For the text-containing cell, return its midpoint in (x, y) coordinate format. 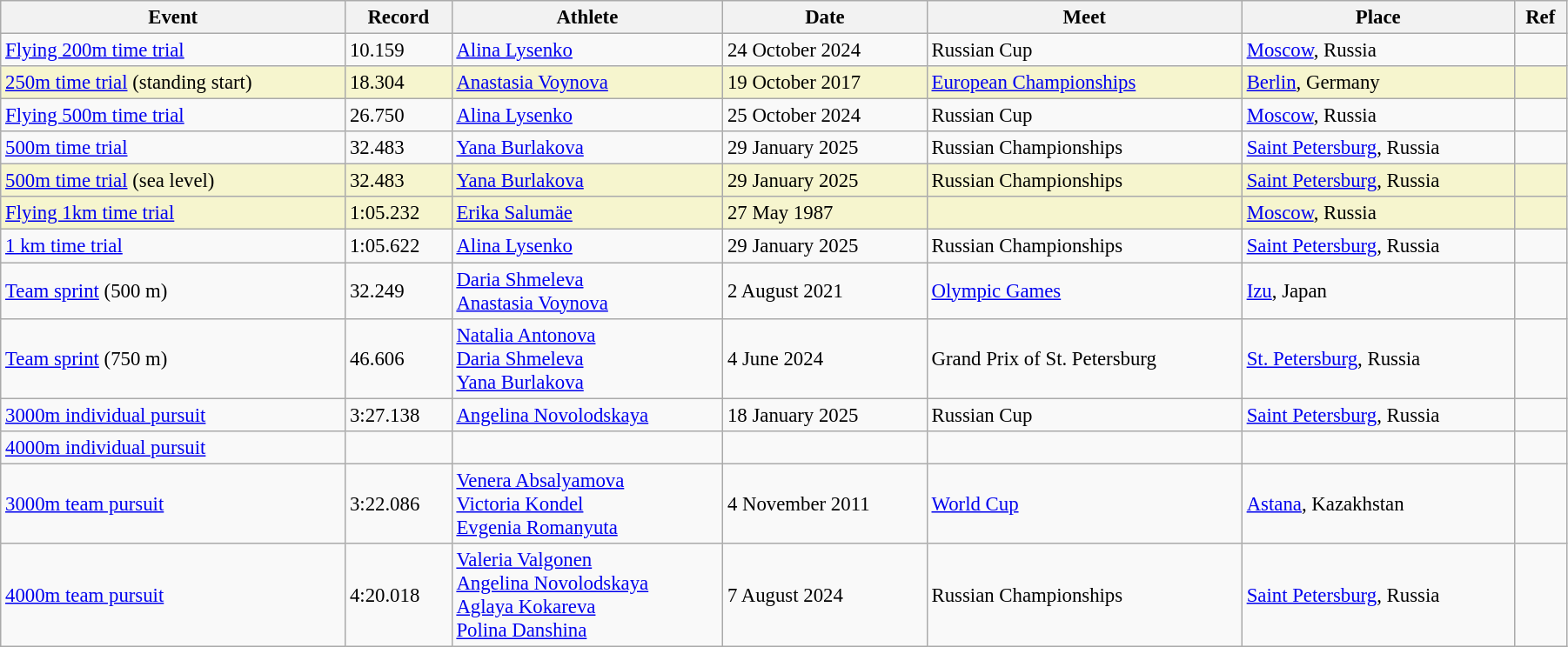
3:27.138 (399, 415)
Team sprint (750 m) (173, 358)
4000m individual pursuit (173, 447)
Venera AbsalyamovaVictoria KondelEvgenia Romanyuta (587, 504)
Flying 1km time trial (173, 213)
Team sprint (500 m) (173, 290)
10.159 (399, 50)
Place (1378, 17)
European Championships (1084, 83)
3000m individual pursuit (173, 415)
250m time trial (standing start) (173, 83)
Meet (1084, 17)
19 October 2017 (825, 83)
3000m team pursuit (173, 504)
1:05.622 (399, 246)
World Cup (1084, 504)
500m time trial (173, 148)
26.750 (399, 116)
Berlin, Germany (1378, 83)
Anastasia Voynova (587, 83)
St. Petersburg, Russia (1378, 358)
Record (399, 17)
18.304 (399, 83)
1:05.232 (399, 213)
4000m team pursuit (173, 595)
Ref (1540, 17)
46.606 (399, 358)
Astana, Kazakhstan (1378, 504)
Flying 500m time trial (173, 116)
Angelina Novolodskaya (587, 415)
4 June 2024 (825, 358)
24 October 2024 (825, 50)
3:22.086 (399, 504)
Erika Salumäe (587, 213)
32.249 (399, 290)
Valeria ValgonenAngelina NovolodskayaAglaya KokarevaPolina Danshina (587, 595)
1 km time trial (173, 246)
18 January 2025 (825, 415)
Natalia AntonovaDaria ShmelevaYana Burlakova (587, 358)
4:20.018 (399, 595)
Daria ShmelevaAnastasia Voynova (587, 290)
25 October 2024 (825, 116)
Athlete (587, 17)
Event (173, 17)
Izu, Japan (1378, 290)
Olympic Games (1084, 290)
Date (825, 17)
2 August 2021 (825, 290)
Flying 200m time trial (173, 50)
27 May 1987 (825, 213)
Grand Prix of St. Petersburg (1084, 358)
500m time trial (sea level) (173, 181)
7 August 2024 (825, 595)
4 November 2011 (825, 504)
